Scan for the cell matching the given text and deliver its [X, Y] coordinate at center. 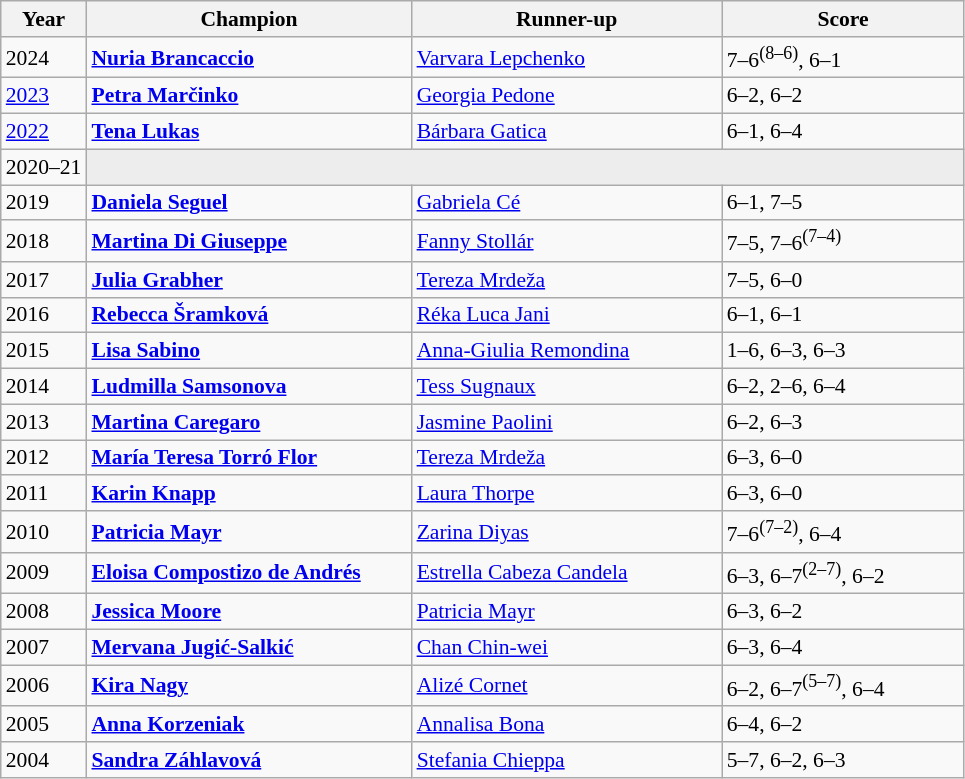
Gabriela Cé [567, 203]
Sandra Záhlavová [248, 760]
Bárbara Gatica [567, 132]
Georgia Pedone [567, 96]
2005 [44, 724]
Stefania Chieppa [567, 760]
Zarina Diyas [567, 532]
Fanny Stollár [567, 242]
2007 [44, 648]
Runner-up [567, 19]
Kira Nagy [248, 686]
2018 [44, 242]
Tena Lukas [248, 132]
Year [44, 19]
6–2, 6–7(5–7), 6–4 [844, 686]
Lisa Sabino [248, 351]
Karin Knapp [248, 494]
Julia Grabher [248, 280]
2014 [44, 387]
Champion [248, 19]
Ludmilla Samsonova [248, 387]
6–1, 7–5 [844, 203]
2016 [44, 316]
Annalisa Bona [567, 724]
Varvara Lepchenko [567, 58]
Mervana Jugić-Salkić [248, 648]
Laura Thorpe [567, 494]
2020–21 [44, 167]
Tess Sugnaux [567, 387]
6–3, 6–2 [844, 612]
2023 [44, 96]
Martina Caregaro [248, 422]
Daniela Seguel [248, 203]
Nuria Brancaccio [248, 58]
2015 [44, 351]
2013 [44, 422]
Chan Chin-wei [567, 648]
6–2, 6–2 [844, 96]
6–2, 2–6, 6–4 [844, 387]
Jasmine Paolini [567, 422]
2011 [44, 494]
Martina Di Giuseppe [248, 242]
5–7, 6–2, 6–3 [844, 760]
María Teresa Torró Flor [248, 458]
1–6, 6–3, 6–3 [844, 351]
6–2, 6–3 [844, 422]
Anna Korzeniak [248, 724]
2019 [44, 203]
6–1, 6–4 [844, 132]
Score [844, 19]
Jessica Moore [248, 612]
2012 [44, 458]
Rebecca Šramková [248, 316]
6–4, 6–2 [844, 724]
7–6(7–2), 6–4 [844, 532]
Alizé Cornet [567, 686]
2010 [44, 532]
7–5, 6–0 [844, 280]
Estrella Cabeza Candela [567, 574]
7–5, 7–6(7–4) [844, 242]
7–6(8–6), 6–1 [844, 58]
2022 [44, 132]
2024 [44, 58]
2006 [44, 686]
2004 [44, 760]
6–3, 6–7(2–7), 6–2 [844, 574]
6–1, 6–1 [844, 316]
2009 [44, 574]
Anna-Giulia Remondina [567, 351]
Eloisa Compostizo de Andrés [248, 574]
2017 [44, 280]
2008 [44, 612]
6–3, 6–4 [844, 648]
Réka Luca Jani [567, 316]
Petra Marčinko [248, 96]
